Identify which cell holds the provided text, then report its (X, Y) central coordinate. 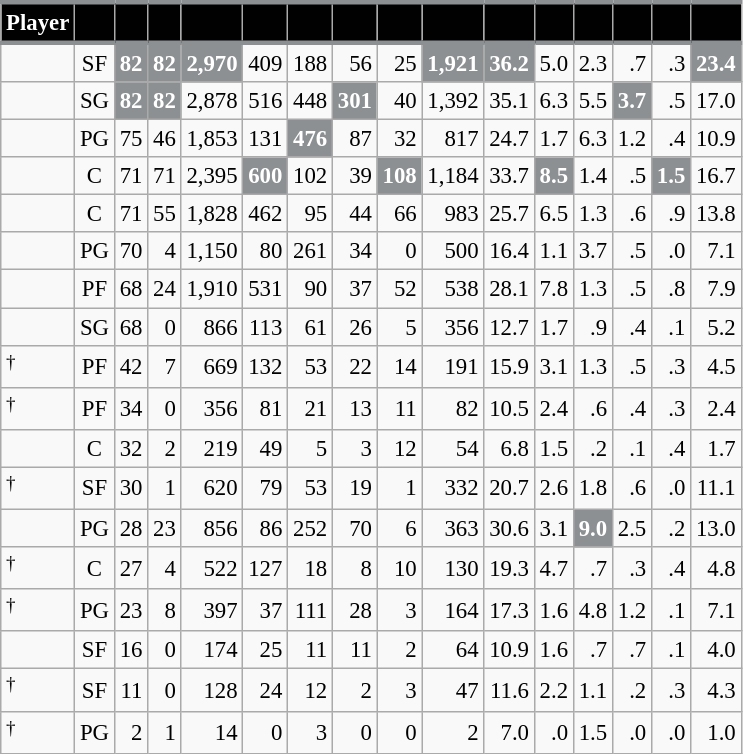
81 (266, 408)
11.6 (509, 690)
19.3 (509, 568)
2,970 (212, 62)
620 (212, 488)
13.8 (716, 214)
1.0 (716, 732)
9.0 (592, 528)
983 (453, 214)
7.0 (509, 732)
16 (130, 650)
49 (266, 449)
1,828 (212, 214)
52 (400, 289)
27 (130, 568)
15.9 (509, 366)
111 (310, 610)
669 (212, 366)
1,910 (212, 289)
47 (453, 690)
538 (453, 289)
1,853 (212, 139)
7.8 (554, 289)
17.3 (509, 610)
132 (266, 366)
6.8 (509, 449)
174 (212, 650)
19 (354, 488)
20.7 (509, 488)
531 (266, 289)
4.3 (716, 690)
363 (453, 528)
1,150 (212, 251)
11.1 (716, 488)
30 (130, 488)
4.0 (716, 650)
252 (310, 528)
108 (400, 176)
5.0 (554, 62)
1.4 (592, 176)
36.2 (509, 62)
113 (266, 327)
64 (453, 650)
866 (212, 327)
7.9 (716, 289)
21 (310, 408)
2.3 (592, 62)
8.5 (554, 176)
90 (310, 289)
2.6 (554, 488)
261 (310, 251)
10.5 (509, 408)
128 (212, 690)
22 (354, 366)
12.7 (509, 327)
409 (266, 62)
87 (354, 139)
2,878 (212, 101)
42 (130, 366)
817 (453, 139)
54 (453, 449)
80 (266, 251)
6.5 (554, 214)
600 (266, 176)
2.2 (554, 690)
6 (400, 528)
10 (400, 568)
219 (212, 449)
79 (266, 488)
2,395 (212, 176)
66 (400, 214)
23.4 (716, 62)
397 (212, 610)
33.7 (509, 176)
191 (453, 366)
4.5 (716, 366)
5.5 (592, 101)
1,392 (453, 101)
40 (400, 101)
86 (266, 528)
28.1 (509, 289)
500 (453, 251)
13 (354, 408)
332 (453, 488)
56 (354, 62)
130 (453, 568)
39 (354, 176)
856 (212, 528)
516 (266, 101)
2.5 (632, 528)
188 (310, 62)
462 (266, 214)
1,184 (453, 176)
.8 (672, 289)
131 (266, 139)
75 (130, 139)
26 (354, 327)
30.6 (509, 528)
25.7 (509, 214)
17.0 (716, 101)
44 (354, 214)
Player (38, 22)
7 (164, 366)
13.0 (716, 528)
5.2 (716, 327)
46 (164, 139)
4.7 (554, 568)
35.1 (509, 101)
522 (212, 568)
1.8 (592, 488)
16.4 (509, 251)
55 (164, 214)
102 (310, 176)
16.7 (716, 176)
18 (310, 568)
164 (453, 610)
476 (310, 139)
127 (266, 568)
95 (310, 214)
448 (310, 101)
61 (310, 327)
24.7 (509, 139)
301 (354, 101)
1,921 (453, 62)
